Provide the [x, y] coordinate of the cell's center where the given text is located.  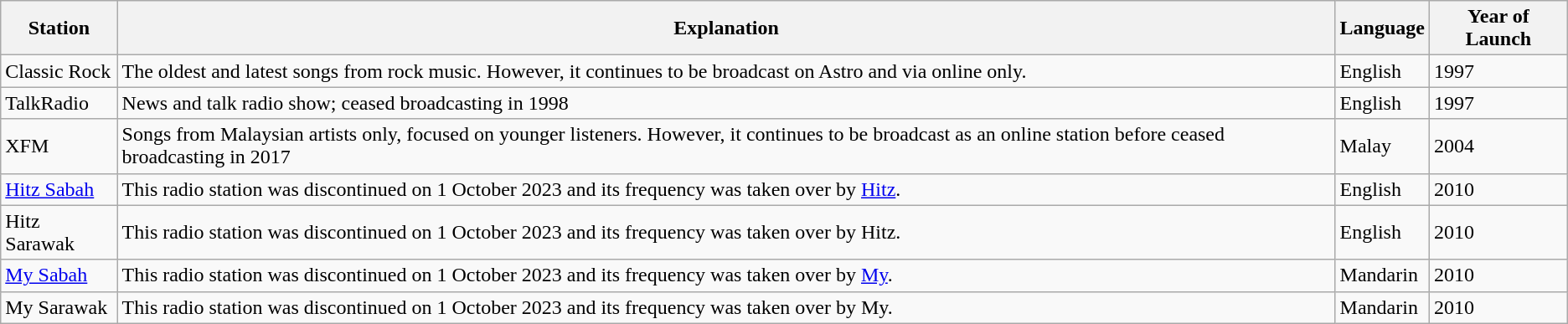
2004 [1499, 146]
TalkRadio [59, 103]
Year of Launch [1499, 28]
Station [59, 28]
Hitz Sarawak [59, 233]
Explanation [726, 28]
My Sabah [59, 275]
Malay [1382, 146]
The oldest and latest songs from rock music. However, it continues to be broadcast on Astro and via online only. [726, 71]
My Sarawak [59, 307]
Language [1382, 28]
Classic Rock [59, 71]
News and talk radio show; ceased broadcasting in 1998 [726, 103]
Hitz Sabah [59, 189]
XFM [59, 146]
